Search for the cell housing the specified text and yield its (X, Y) center coordinate. 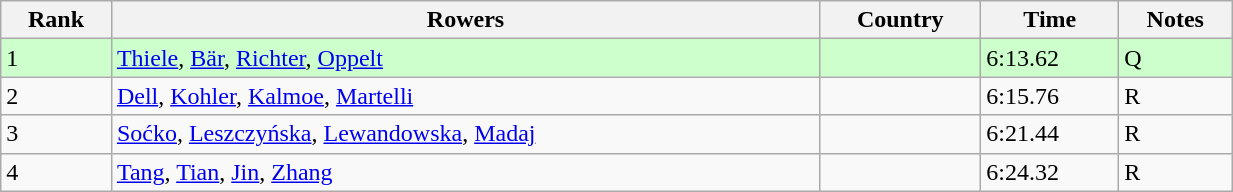
3 (56, 134)
Time (1050, 20)
2 (56, 96)
Dell, Kohler, Kalmoe, Martelli (465, 96)
Rowers (465, 20)
Rank (56, 20)
6:24.32 (1050, 172)
4 (56, 172)
Thiele, Bär, Richter, Oppelt (465, 58)
Q (1176, 58)
1 (56, 58)
Notes (1176, 20)
6:15.76 (1050, 96)
Tang, Tian, Jin, Zhang (465, 172)
6:21.44 (1050, 134)
Country (900, 20)
Soćko, Leszczyńska, Lewandowska, Madaj (465, 134)
6:13.62 (1050, 58)
